Return the (X, Y) coordinate for the center point of the cell that contains the specified text.  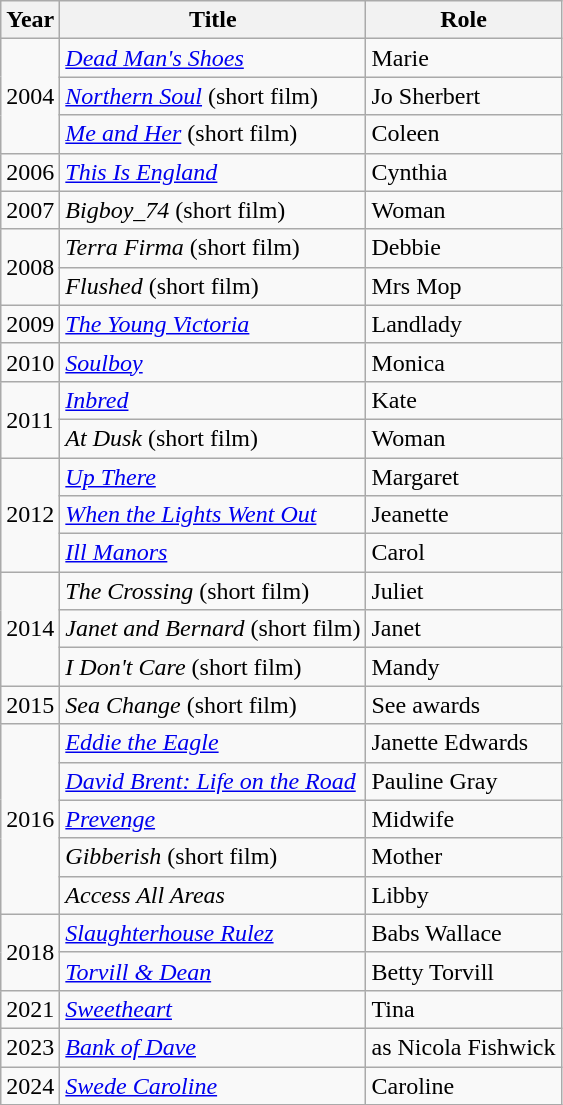
Kate (464, 400)
Mother (464, 857)
2007 (30, 210)
Soulboy (213, 362)
2012 (30, 515)
Prevenge (213, 819)
Bigboy_74 (short film) (213, 210)
David Brent: Life on the Road (213, 781)
Torvill & Dean (213, 971)
Mrs Mop (464, 286)
Me and Her (short film) (213, 134)
Swede Caroline (213, 1085)
Bank of Dave (213, 1047)
Debbie (464, 248)
At Dusk (short film) (213, 438)
Jeanette (464, 515)
Mandy (464, 667)
Northern Soul (short film) (213, 96)
Pauline Gray (464, 781)
Caroline (464, 1085)
2006 (30, 172)
Year (30, 20)
Betty Torvill (464, 971)
Gibberish (short film) (213, 857)
Cynthia (464, 172)
Slaughterhouse Rulez (213, 933)
2011 (30, 419)
2004 (30, 96)
Sweetheart (213, 1009)
Ill Manors (213, 553)
Janette Edwards (464, 743)
2010 (30, 362)
2015 (30, 705)
Tina (464, 1009)
When the Lights Went Out (213, 515)
Up There (213, 477)
The Young Victoria (213, 324)
Flushed (short film) (213, 286)
2014 (30, 629)
Marie (464, 58)
Midwife (464, 819)
Title (213, 20)
Terra Firma (short film) (213, 248)
as Nicola Fishwick (464, 1047)
This Is England (213, 172)
Juliet (464, 591)
Dead Man's Shoes (213, 58)
Eddie the Eagle (213, 743)
2018 (30, 952)
Janet (464, 629)
2024 (30, 1085)
Margaret (464, 477)
Access All Areas (213, 895)
See awards (464, 705)
Sea Change (short film) (213, 705)
Babs Wallace (464, 933)
Inbred (213, 400)
2021 (30, 1009)
Role (464, 20)
2008 (30, 267)
Janet and Bernard (short film) (213, 629)
2009 (30, 324)
Carol (464, 553)
The Crossing (short film) (213, 591)
I Don't Care (short film) (213, 667)
Landlady (464, 324)
Monica (464, 362)
Jo Sherbert (464, 96)
Coleen (464, 134)
2023 (30, 1047)
Libby (464, 895)
2016 (30, 819)
